Provide the (X, Y) coordinate of the cell's center where the given text is located.  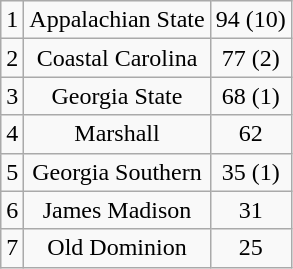
5 (12, 172)
25 (250, 248)
4 (12, 134)
Old Dominion (117, 248)
7 (12, 248)
Georgia State (117, 96)
3 (12, 96)
68 (1) (250, 96)
Marshall (117, 134)
31 (250, 210)
94 (10) (250, 20)
77 (2) (250, 58)
2 (12, 58)
6 (12, 210)
35 (1) (250, 172)
James Madison (117, 210)
Appalachian State (117, 20)
Coastal Carolina (117, 58)
62 (250, 134)
Georgia Southern (117, 172)
1 (12, 20)
